From the cell containing the given text, extract its center point as (X, Y) coordinate. 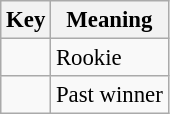
Key (26, 20)
Past winner (110, 95)
Meaning (110, 20)
Rookie (110, 58)
